Find where the given text appears and provide that cell's center as [X, Y] coordinate. 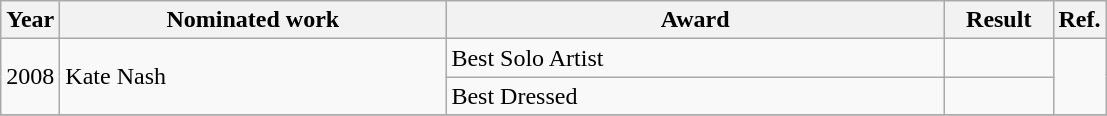
Best Solo Artist [696, 58]
Nominated work [253, 20]
Kate Nash [253, 77]
2008 [30, 77]
Ref. [1080, 20]
Year [30, 20]
Award [696, 20]
Result [998, 20]
Best Dressed [696, 96]
